Determine the (X, Y) coordinate at the center of the cell enclosing the given text.  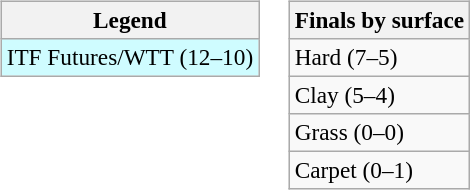
Clay (5–4) (379, 95)
Grass (0–0) (379, 133)
Hard (7–5) (379, 57)
Legend (130, 20)
Finals by surface (379, 20)
ITF Futures/WTT (12–10) (130, 57)
Carpet (0–1) (379, 171)
